Extract the [x, y] coordinate from the center of the cell holding the provided text.  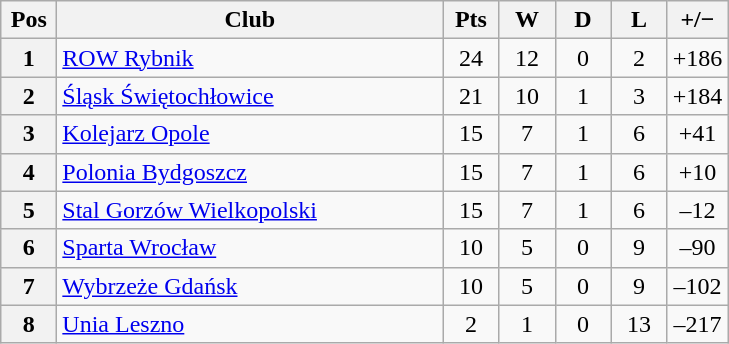
Pos [29, 20]
21 [471, 96]
Kolejarz Opole [250, 134]
D [583, 20]
–102 [698, 286]
+184 [698, 96]
13 [639, 324]
Śląsk Świętochłowice [250, 96]
+186 [698, 58]
+10 [698, 172]
12 [527, 58]
–217 [698, 324]
Club [250, 20]
Polonia Bydgoszcz [250, 172]
Wybrzeże Gdańsk [250, 286]
Pts [471, 20]
+41 [698, 134]
ROW Rybnik [250, 58]
Stal Gorzów Wielkopolski [250, 210]
4 [29, 172]
W [527, 20]
+/− [698, 20]
Unia Leszno [250, 324]
8 [29, 324]
Sparta Wrocław [250, 248]
–12 [698, 210]
–90 [698, 248]
24 [471, 58]
L [639, 20]
